Extract the [X, Y] coordinate from the center of the cell holding the provided text.  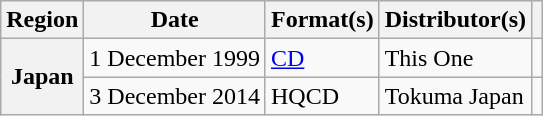
This One [455, 58]
Distributor(s) [455, 20]
Japan [42, 77]
CD [322, 58]
1 December 1999 [175, 58]
Format(s) [322, 20]
Tokuma Japan [455, 96]
Date [175, 20]
HQCD [322, 96]
3 December 2014 [175, 96]
Region [42, 20]
